Extract the [x, y] coordinate from the center of the cell holding the provided text.  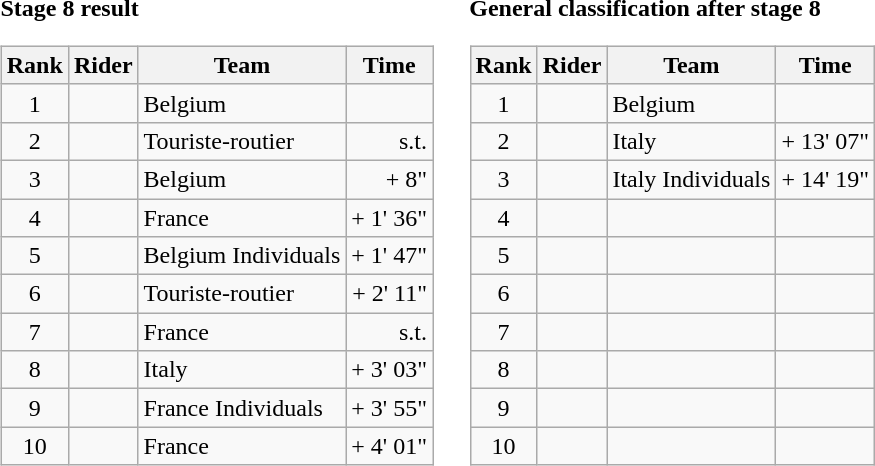
+ 13' 07" [826, 141]
+ 8" [390, 179]
+ 1' 47" [390, 256]
+ 1' 36" [390, 217]
+ 14' 19" [826, 179]
Italy Individuals [692, 179]
+ 4' 01" [390, 446]
+ 2' 11" [390, 294]
Belgium Individuals [242, 256]
+ 3' 03" [390, 370]
France Individuals [242, 408]
+ 3' 55" [390, 408]
